Detect which cell encompasses the target text, then output its (x, y) center coordinate. 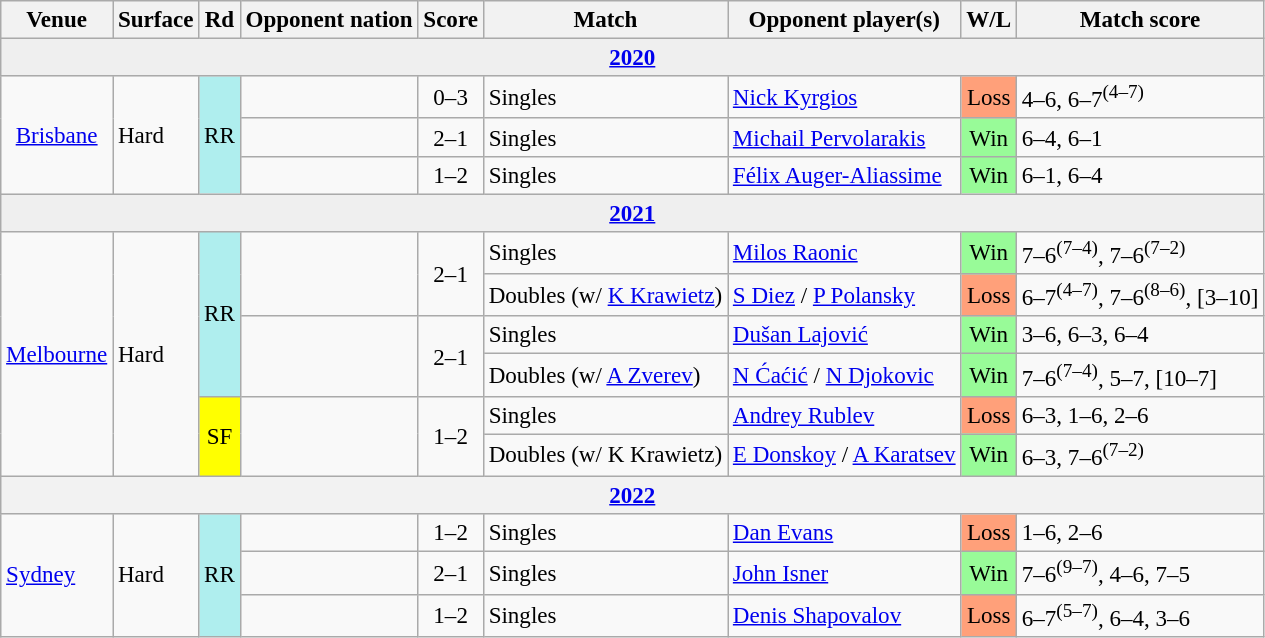
Nick Kyrgios (844, 97)
John Isner (844, 573)
Score (450, 20)
Dušan Lajović (844, 336)
6–7(4–7), 7–6(8–6), [3–10] (1140, 295)
Venue (57, 20)
S Diez / P Polansky (844, 295)
3–6, 6–3, 6–4 (1140, 336)
Brisbane (57, 135)
7–6(7–4), 5–7, [10–7] (1140, 375)
2020 (632, 58)
Félix Auger-Aliassime (844, 176)
6–3, 1–6, 2–6 (1140, 416)
Opponent nation (329, 20)
Rd (220, 20)
6–4, 6–1 (1140, 138)
Surface (156, 20)
Sydney (57, 575)
Match score (1140, 20)
Opponent player(s) (844, 20)
W/L (989, 20)
7–6(7–4), 7–6(7–2) (1140, 253)
Andrey Rublev (844, 416)
Milos Raonic (844, 253)
Michail Pervolarakis (844, 138)
Melbourne (57, 354)
Doubles (w/ A Zverev) (605, 375)
2022 (632, 496)
2021 (632, 213)
N Ćaćić / N Djokovic (844, 375)
E Donskoy / A Karatsev (844, 455)
Dan Evans (844, 533)
0–3 (450, 97)
6–7(5–7), 6–4, 3–6 (1140, 615)
1–6, 2–6 (1140, 533)
6–3, 7–6(7–2) (1140, 455)
6–1, 6–4 (1140, 176)
SF (220, 437)
Match (605, 20)
7–6(9–7), 4–6, 7–5 (1140, 573)
4–6, 6–7(4–7) (1140, 97)
Denis Shapovalov (844, 615)
